Identify which cell holds the provided text, then report its (X, Y) central coordinate. 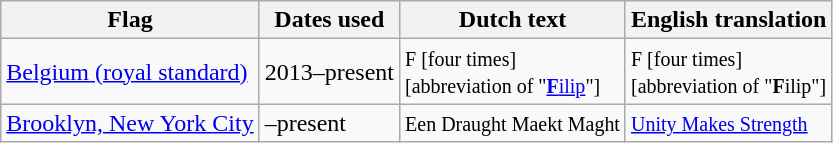
2013–present (329, 72)
Dates used (329, 20)
English translation (728, 20)
Brooklyn, New York City (130, 123)
–present (329, 123)
Unity Makes Strength (728, 123)
Flag (130, 20)
Belgium (royal standard) (130, 72)
Dutch text (513, 20)
Een Draught Maekt Maght (513, 123)
